Identify which cell holds the provided text, then report its (X, Y) central coordinate. 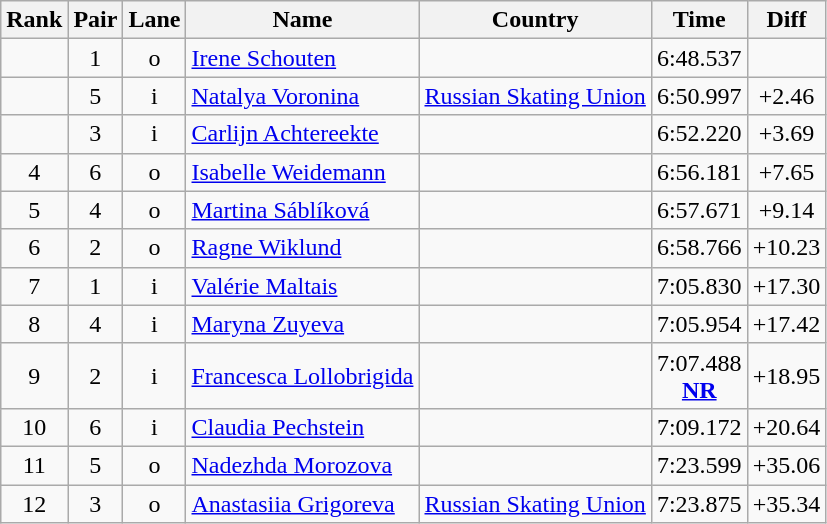
Natalya Voronina (302, 96)
Rank (34, 20)
Carlijn Achtereekte (302, 134)
7:05.830 (699, 286)
7:05.954 (699, 324)
6:57.671 (699, 210)
6:58.766 (699, 248)
10 (34, 427)
11 (34, 465)
6:48.537 (699, 58)
Anastasiia Grigoreva (302, 503)
Lane (154, 20)
Diff (786, 20)
+10.23 (786, 248)
Francesca Lollobrigida (302, 376)
Claudia Pechstein (302, 427)
6:50.997 (699, 96)
Time (699, 20)
+35.34 (786, 503)
Ragne Wiklund (302, 248)
Valérie Maltais (302, 286)
+17.42 (786, 324)
Pair (96, 20)
7:23.875 (699, 503)
6:56.181 (699, 172)
7:09.172 (699, 427)
7:23.599 (699, 465)
Martina Sáblíková (302, 210)
+18.95 (786, 376)
+35.06 (786, 465)
Isabelle Weidemann (302, 172)
+20.64 (786, 427)
8 (34, 324)
Nadezhda Morozova (302, 465)
+2.46 (786, 96)
12 (34, 503)
7:07.488NR (699, 376)
+9.14 (786, 210)
Irene Schouten (302, 58)
+7.65 (786, 172)
9 (34, 376)
7 (34, 286)
+3.69 (786, 134)
6:52.220 (699, 134)
Name (302, 20)
Maryna Zuyeva (302, 324)
+17.30 (786, 286)
Country (535, 20)
